Determine the [X, Y] coordinate at the center of the cell enclosing the given text.  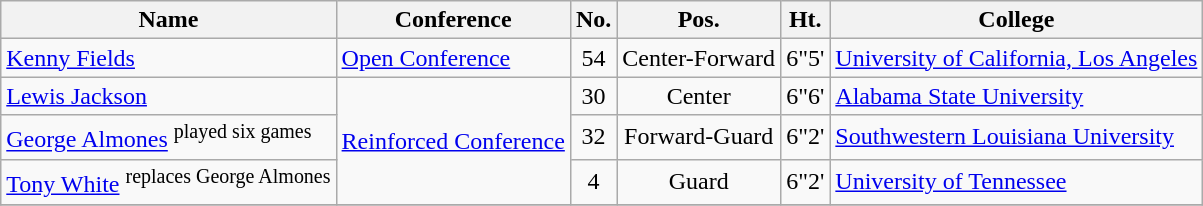
Lewis Jackson [168, 96]
Ht. [806, 20]
Center [699, 96]
University of California, Los Angeles [1016, 58]
Alabama State University [1016, 96]
Forward-Guard [699, 138]
6"6' [806, 96]
Reinforced Conference [453, 140]
Kenny Fields [168, 58]
Conference [453, 20]
Open Conference [453, 58]
University of Tennessee [1016, 182]
No. [593, 20]
College [1016, 20]
32 [593, 138]
George Almones played six games [168, 138]
30 [593, 96]
6"5' [806, 58]
Tony White replaces George Almones [168, 182]
Pos. [699, 20]
Guard [699, 182]
Southwestern Louisiana University [1016, 138]
54 [593, 58]
4 [593, 182]
Center-Forward [699, 58]
Name [168, 20]
